Identify which cell holds the provided text, then report its (x, y) central coordinate. 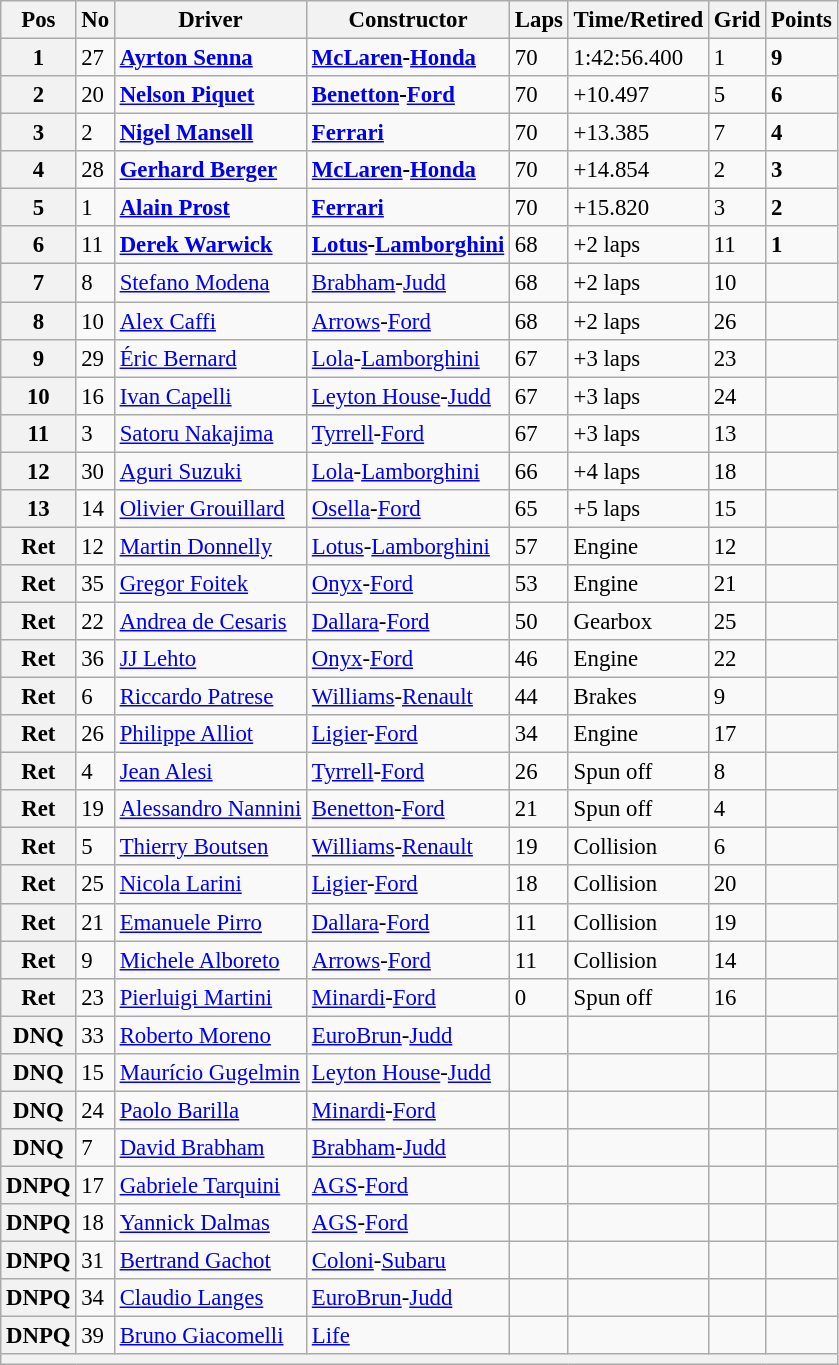
53 (540, 584)
46 (540, 659)
No (95, 20)
Bertrand Gachot (210, 1261)
Nelson Piquet (210, 95)
Points (802, 20)
Gearbox (638, 621)
Roberto Moreno (210, 1035)
50 (540, 621)
57 (540, 546)
Life (408, 1336)
Paolo Barilla (210, 1110)
Laps (540, 20)
Andrea de Cesaris (210, 621)
Ayrton Senna (210, 58)
39 (95, 1336)
44 (540, 697)
30 (95, 471)
28 (95, 170)
Stefano Modena (210, 283)
Coloni-Subaru (408, 1261)
Philippe Alliot (210, 734)
Alessandro Nannini (210, 809)
Jean Alesi (210, 772)
David Brabham (210, 1148)
Ivan Capelli (210, 396)
Olivier Grouillard (210, 509)
+13.385 (638, 133)
Nigel Mansell (210, 133)
Michele Alboreto (210, 960)
Alex Caffi (210, 321)
Brakes (638, 697)
Martin Donnelly (210, 546)
65 (540, 509)
Alain Prost (210, 208)
29 (95, 358)
JJ Lehto (210, 659)
0 (540, 997)
Claudio Langes (210, 1298)
Thierry Boutsen (210, 847)
36 (95, 659)
Time/Retired (638, 20)
Riccardo Patrese (210, 697)
Pierluigi Martini (210, 997)
Yannick Dalmas (210, 1223)
Nicola Larini (210, 885)
Gerhard Berger (210, 170)
Driver (210, 20)
+15.820 (638, 208)
Gabriele Tarquini (210, 1185)
Bruno Giacomelli (210, 1336)
Satoru Nakajima (210, 433)
27 (95, 58)
1:42:56.400 (638, 58)
Constructor (408, 20)
Maurício Gugelmin (210, 1073)
31 (95, 1261)
Gregor Foitek (210, 584)
35 (95, 584)
33 (95, 1035)
Pos (38, 20)
Aguri Suzuki (210, 471)
+14.854 (638, 170)
66 (540, 471)
+4 laps (638, 471)
Grid (736, 20)
Emanuele Pirro (210, 922)
Osella-Ford (408, 509)
+5 laps (638, 509)
+10.497 (638, 95)
Éric Bernard (210, 358)
Derek Warwick (210, 245)
